Output the [x, y] coordinate of the center of the cell containing the given text.  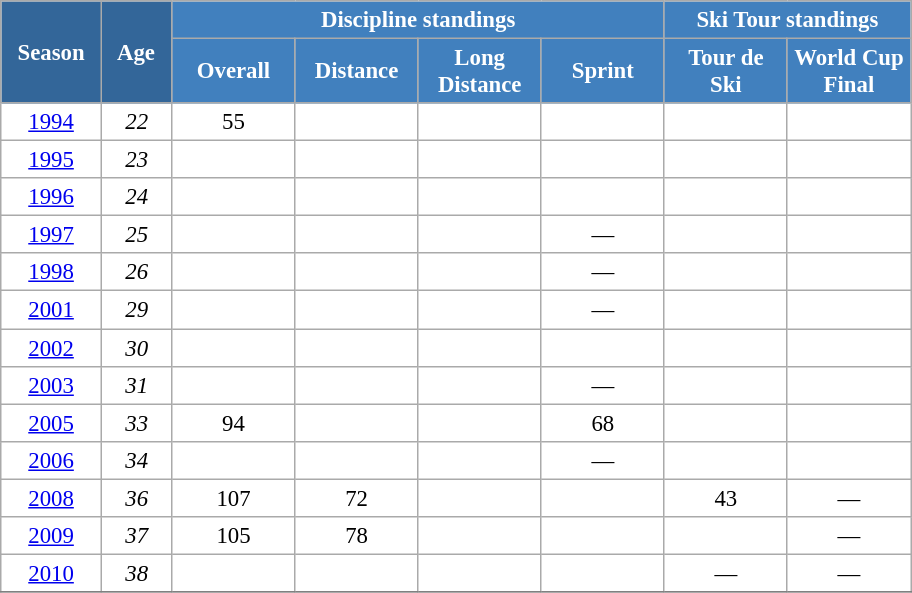
43 [726, 498]
38 [136, 573]
94 [234, 423]
World CupFinal [848, 72]
1997 [52, 235]
1996 [52, 197]
105 [234, 536]
36 [136, 498]
2002 [52, 348]
68 [602, 423]
31 [136, 385]
Season [52, 52]
Overall [234, 72]
33 [136, 423]
Sprint [602, 72]
Discipline standings [418, 20]
23 [136, 160]
34 [136, 460]
Tour deSki [726, 72]
2010 [52, 573]
2009 [52, 536]
107 [234, 498]
55 [234, 122]
29 [136, 310]
1994 [52, 122]
22 [136, 122]
Ski Tour standings [787, 20]
2006 [52, 460]
72 [356, 498]
Age [136, 52]
Distance [356, 72]
Long Distance [480, 72]
37 [136, 536]
25 [136, 235]
2005 [52, 423]
24 [136, 197]
26 [136, 273]
78 [356, 536]
30 [136, 348]
2003 [52, 385]
2008 [52, 498]
1998 [52, 273]
1995 [52, 160]
2001 [52, 310]
